Return the [x, y] coordinate for the center point of the cell that contains the specified text.  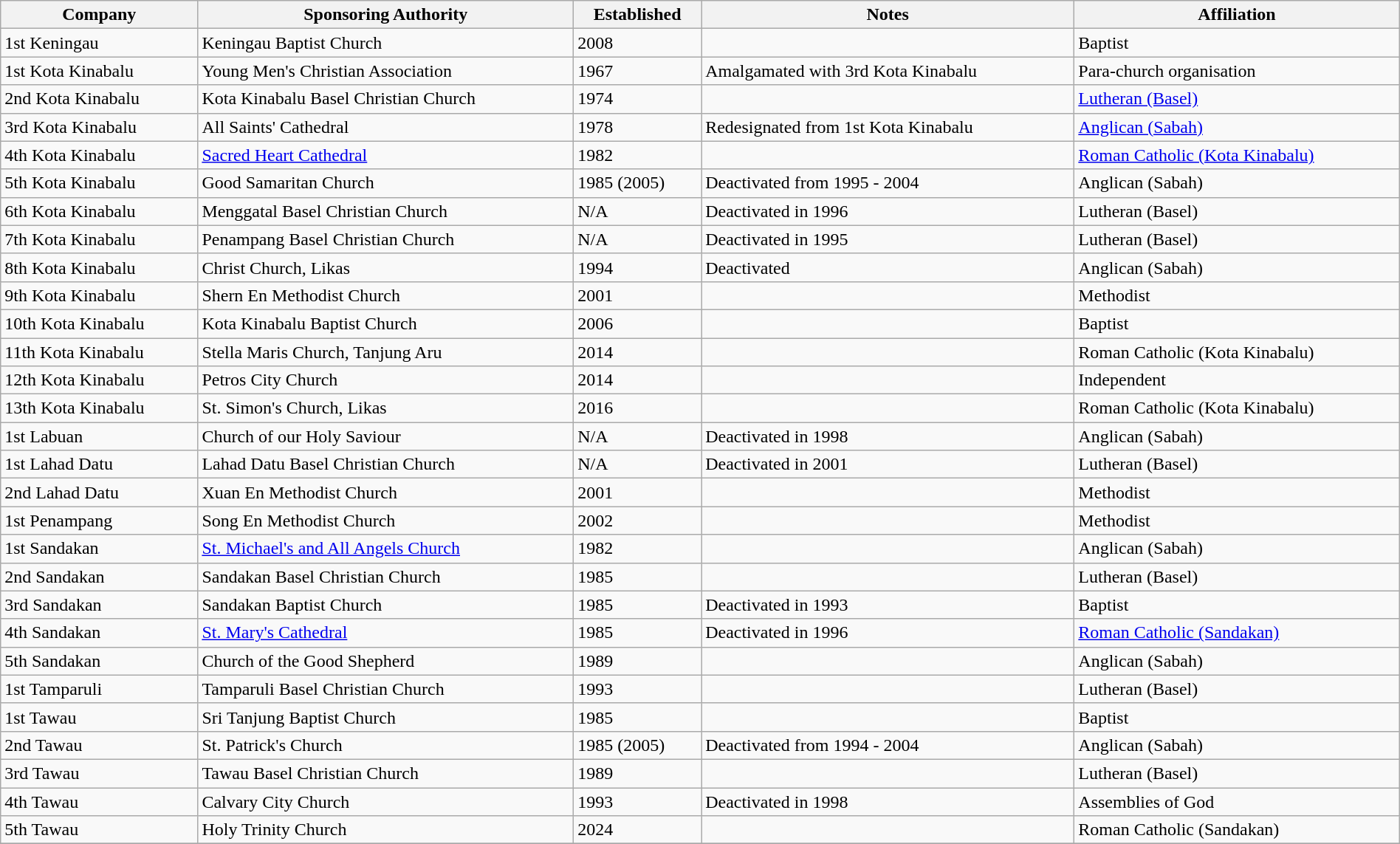
Shern En Methodist Church [385, 295]
1st Tamparuli [99, 689]
Calvary City Church [385, 801]
Company [99, 15]
Deactivated in 1995 [888, 239]
2008 [638, 43]
Tawau Basel Christian Church [385, 773]
Assemblies of God [1237, 801]
Deactivated in 1993 [888, 605]
1978 [638, 127]
10th Kota Kinabalu [99, 323]
7th Kota Kinabalu [99, 239]
2006 [638, 323]
St. Simon's Church, Likas [385, 408]
2nd Kota Kinabalu [99, 99]
Petros City Church [385, 380]
St. Michael's and All Angels Church [385, 549]
5th Sandakan [99, 661]
Deactivated from 1994 - 2004 [888, 745]
9th Kota Kinabalu [99, 295]
1st Sandakan [99, 549]
All Saints' Cathedral [385, 127]
Sri Tanjung Baptist Church [385, 717]
Church of our Holy Saviour [385, 436]
1st Labuan [99, 436]
Menggatal Basel Christian Church [385, 211]
Independent [1237, 380]
Song En Methodist Church [385, 521]
Good Samaritan Church [385, 183]
2024 [638, 830]
Established [638, 15]
1st Kota Kinabalu [99, 71]
Holy Trinity Church [385, 830]
13th Kota Kinabalu [99, 408]
Sandakan Basel Christian Church [385, 577]
8th Kota Kinabalu [99, 267]
1974 [638, 99]
Para-church organisation [1237, 71]
4th Kota Kinabalu [99, 155]
Lahad Datu Basel Christian Church [385, 464]
Church of the Good Shepherd [385, 661]
Deactivated [888, 267]
5th Tawau [99, 830]
3rd Tawau [99, 773]
Sandakan Baptist Church [385, 605]
St. Mary's Cathedral [385, 633]
Kota Kinabalu Baptist Church [385, 323]
4th Tawau [99, 801]
Keningau Baptist Church [385, 43]
Deactivated in 2001 [888, 464]
5th Kota Kinabalu [99, 183]
12th Kota Kinabalu [99, 380]
1st Tawau [99, 717]
6th Kota Kinabalu [99, 211]
Amalgamated with 3rd Kota Kinabalu [888, 71]
1994 [638, 267]
Xuan En Methodist Church [385, 493]
Christ Church, Likas [385, 267]
Young Men's Christian Association [385, 71]
Penampang Basel Christian Church [385, 239]
2002 [638, 521]
Sponsoring Authority [385, 15]
2016 [638, 408]
Sacred Heart Cathedral [385, 155]
St. Patrick's Church [385, 745]
Tamparuli Basel Christian Church [385, 689]
2nd Tawau [99, 745]
1st Lahad Datu [99, 464]
2nd Sandakan [99, 577]
2nd Lahad Datu [99, 493]
3rd Kota Kinabalu [99, 127]
1st Keningau [99, 43]
Stella Maris Church, Tanjung Aru [385, 352]
1967 [638, 71]
Kota Kinabalu Basel Christian Church [385, 99]
Notes [888, 15]
1st Penampang [99, 521]
Deactivated from 1995 - 2004 [888, 183]
Affiliation [1237, 15]
11th Kota Kinabalu [99, 352]
Redesignated from 1st Kota Kinabalu [888, 127]
4th Sandakan [99, 633]
3rd Sandakan [99, 605]
